Output the [x, y] coordinate of the center of the cell containing the given text.  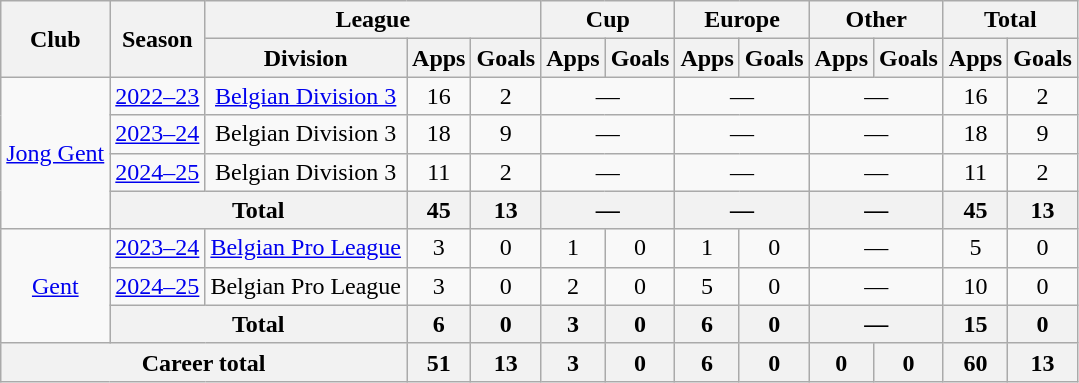
Season [158, 39]
Jong Gent [56, 153]
2022–23 [158, 96]
10 [975, 286]
Career total [204, 362]
Other [876, 20]
League [373, 20]
51 [439, 362]
15 [975, 324]
Division [306, 58]
Europe [742, 20]
Club [56, 39]
Gent [56, 286]
60 [975, 362]
Cup [608, 20]
